Capture the cell that displays the provided text and extract its [X, Y] central coordinate. 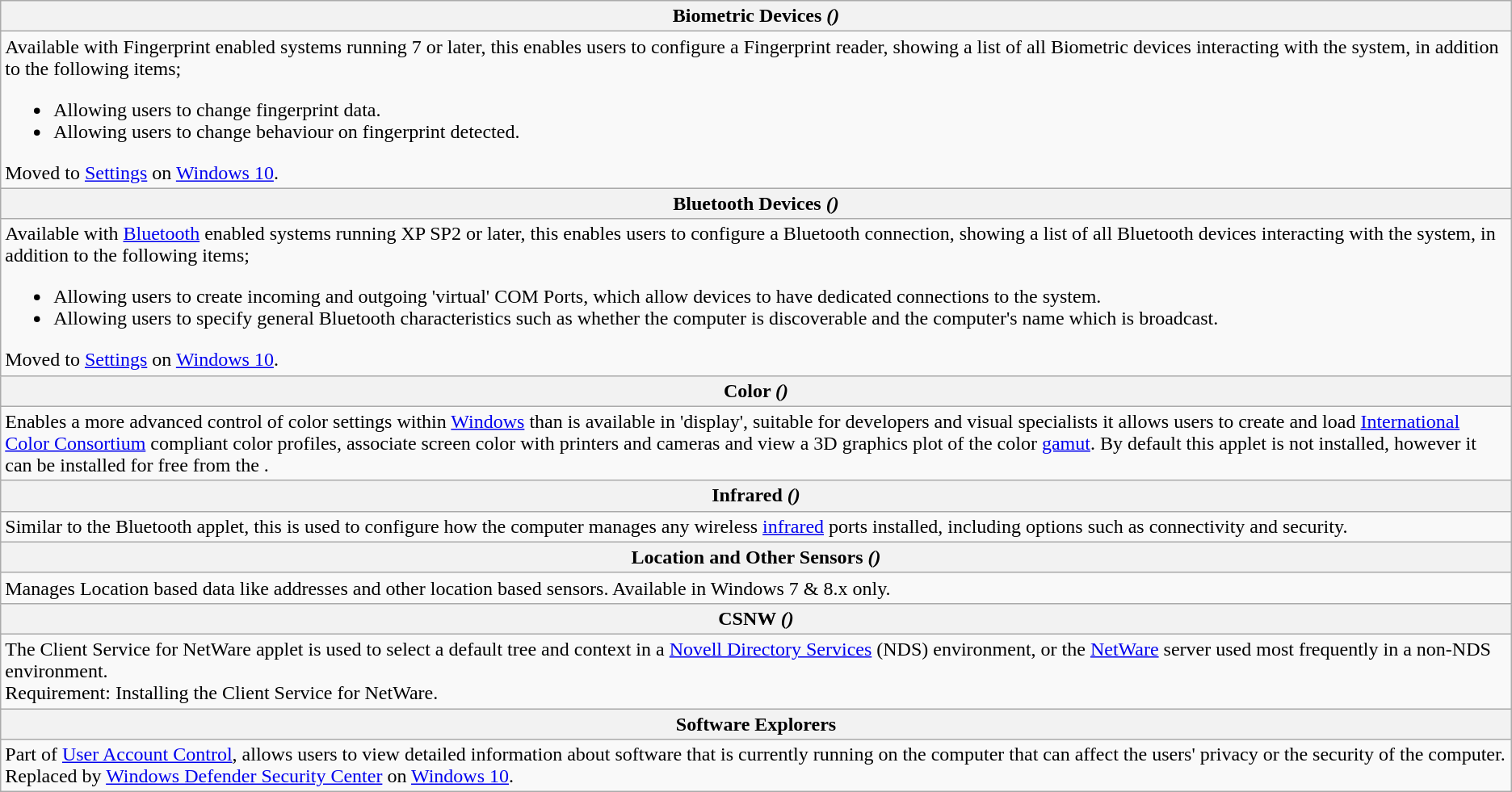
Manages Location based data like addresses and other location based sensors. Available in Windows 7 & 8.x only. [756, 588]
Software Explorers [756, 724]
Location and Other Sensors () [756, 557]
Color () [756, 391]
CSNW () [756, 618]
Biometric Devices () [756, 16]
Infrared () [756, 496]
Bluetooth Devices () [756, 203]
